For the text-containing cell, return its midpoint in (x, y) coordinate format. 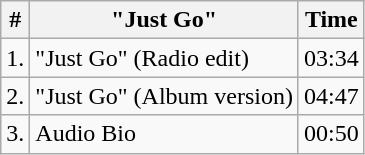
"Just Go" (164, 20)
Audio Bio (164, 134)
2. (16, 96)
3. (16, 134)
Time (331, 20)
00:50 (331, 134)
03:34 (331, 58)
"Just Go" (Radio edit) (164, 58)
"Just Go" (Album version) (164, 96)
# (16, 20)
1. (16, 58)
04:47 (331, 96)
